Detect which cell encompasses the target text, then output its [x, y] center coordinate. 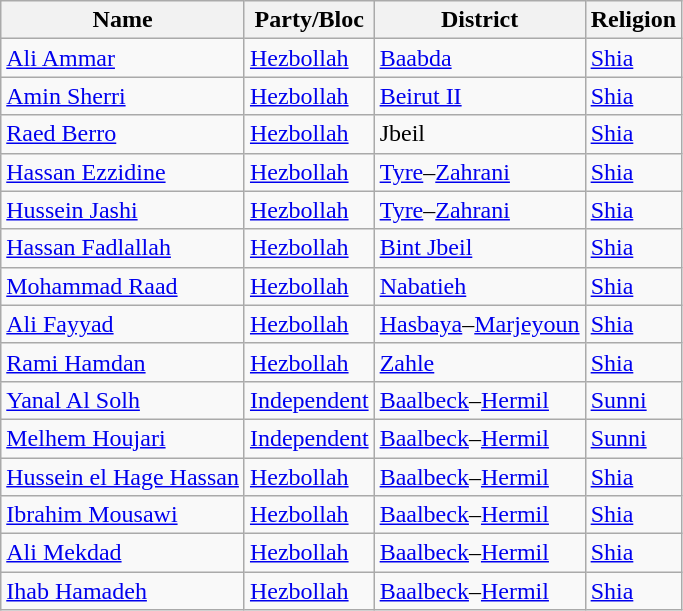
Religion [633, 20]
Hasbaya–Marjeyoun [480, 324]
Hussein el Hage Hassan [123, 477]
Hassan Fadlallah [123, 248]
Name [123, 20]
Ibrahim Mousawi [123, 515]
District [480, 20]
Rami Hamdan [123, 362]
Mohammad Raad [123, 286]
Amin Sherri [123, 96]
Raed Berro [123, 134]
Ali Ammar [123, 58]
Baabda [480, 58]
Jbeil [480, 134]
Ihab Hamadeh [123, 591]
Bint Jbeil [480, 248]
Party/Bloc [309, 20]
Zahle [480, 362]
Yanal Al Solh [123, 400]
Nabatieh [480, 286]
Beirut II [480, 96]
Ali Fayyad [123, 324]
Hassan Ezzidine [123, 172]
Melhem Houjari [123, 438]
Ali Mekdad [123, 553]
Hussein Jashi [123, 210]
